Detect which cell encompasses the target text, then output its [x, y] center coordinate. 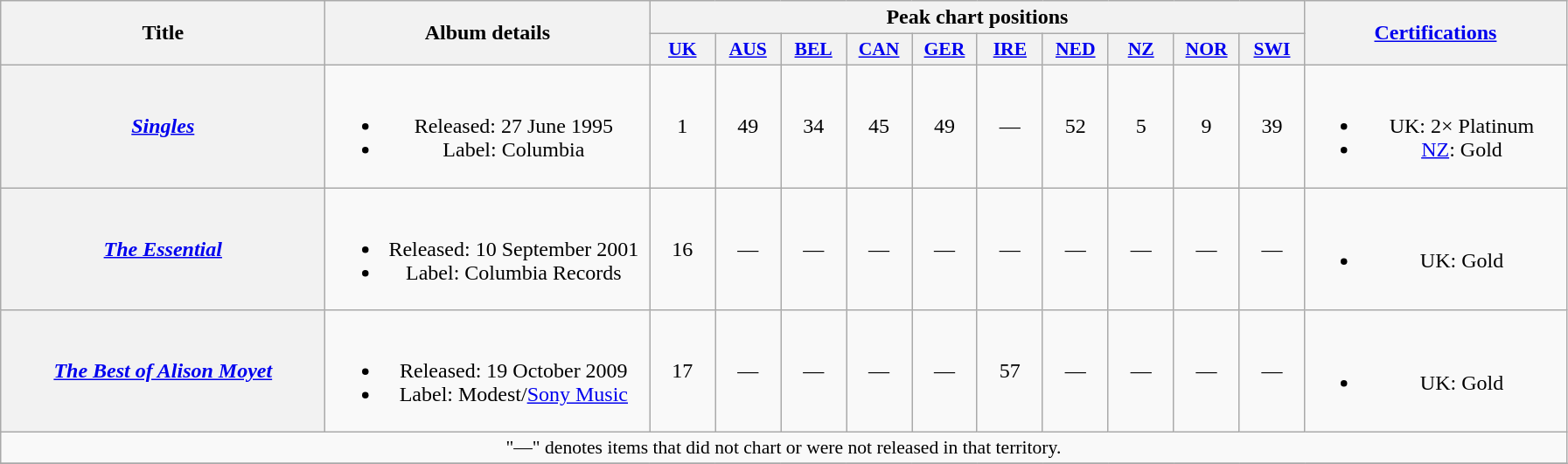
The Essential [163, 248]
BEL [813, 50]
16 [682, 248]
5 [1140, 126]
17 [682, 371]
UK [682, 50]
Peak chart positions [978, 17]
GER [944, 50]
Title [163, 33]
Certifications [1436, 33]
NED [1076, 50]
Released: 10 September 2001Label: Columbia Records [488, 248]
45 [880, 126]
NOR [1207, 50]
UK: 2× PlatinumNZ: Gold [1436, 126]
Released: 27 June 1995Label: Columbia [488, 126]
Singles [163, 126]
39 [1272, 126]
Released: 19 October 2009Label: Modest/Sony Music [488, 371]
AUS [749, 50]
NZ [1140, 50]
SWI [1272, 50]
The Best of Alison Moyet [163, 371]
CAN [880, 50]
1 [682, 126]
34 [813, 126]
IRE [1009, 50]
9 [1207, 126]
57 [1009, 371]
Album details [488, 33]
"—" denotes items that did not chart or were not released in that territory. [784, 448]
52 [1076, 126]
